Extract the [X, Y] coordinate from the center of the cell holding the provided text.  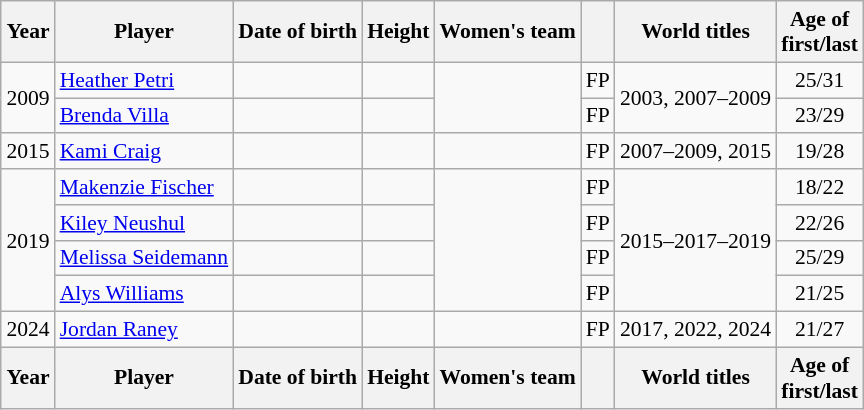
25/29 [820, 258]
18/22 [820, 187]
23/29 [820, 116]
Kiley Neushul [144, 223]
Kami Craig [144, 152]
21/27 [820, 330]
21/25 [820, 294]
Heather Petri [144, 80]
25/31 [820, 80]
2024 [28, 330]
2009 [28, 98]
2015 [28, 152]
2007–2009, 2015 [696, 152]
Alys Williams [144, 294]
2017, 2022, 2024 [696, 330]
Melissa Seidemann [144, 258]
Brenda Villa [144, 116]
19/28 [820, 152]
Jordan Raney [144, 330]
Makenzie Fischer [144, 187]
2015–2017–2019 [696, 240]
2019 [28, 240]
22/26 [820, 223]
2003, 2007–2009 [696, 98]
